Capture the cell that displays the provided text and extract its (X, Y) central coordinate. 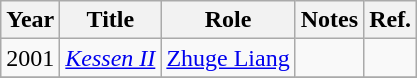
Role (228, 20)
Ref. (390, 20)
Notes (329, 20)
Title (110, 20)
Year (30, 20)
Zhuge Liang (228, 58)
2001 (30, 58)
Kessen II (110, 58)
